Return (x, y) of the center of cell containing provided text 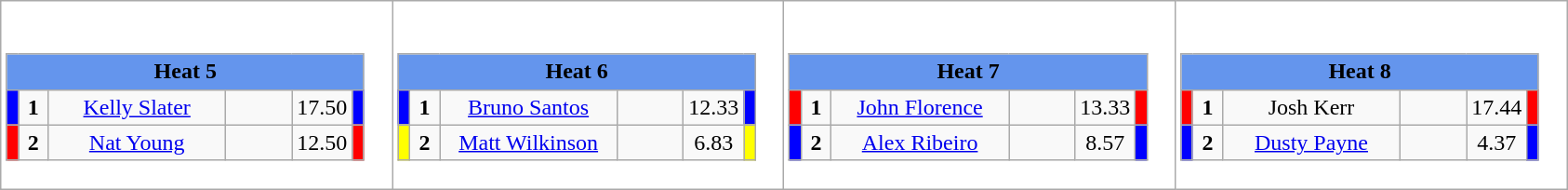
Heat 6 1 Bruno Santos 12.33 2 Matt Wilkinson 6.83 (588, 95)
Bruno Santos (528, 107)
17.44 (1497, 107)
Heat 5 1 Kelly Slater 17.50 2 Nat Young 12.50 (197, 95)
13.33 (1105, 107)
Heat 6 (577, 72)
Heat 8 1 Josh Kerr 17.44 2 Dusty Payne 4.37 (1371, 95)
Alex Ribeiro (921, 142)
Heat 8 (1360, 72)
12.33 (714, 107)
6.83 (714, 142)
17.50 (322, 107)
4.37 (1497, 142)
Nat Young (138, 142)
Matt Wilkinson (528, 142)
Heat 7 (968, 72)
Josh Kerr (1311, 107)
Kelly Slater (138, 107)
Heat 5 (185, 72)
Heat 7 1 John Florence 13.33 2 Alex Ribeiro 8.57 (980, 95)
Dusty Payne (1311, 142)
8.57 (1105, 142)
John Florence (921, 107)
12.50 (322, 142)
